Scan for the cell matching the given text and deliver its (x, y) coordinate at center. 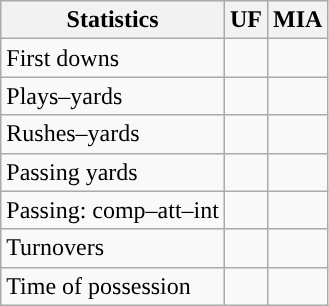
Rushes–yards (113, 134)
Turnovers (113, 248)
First downs (113, 58)
Passing yards (113, 172)
Time of possession (113, 286)
MIA (298, 20)
UF (246, 20)
Statistics (113, 20)
Passing: comp–att–int (113, 210)
Plays–yards (113, 96)
